Locate the cell with the specified text and output its [x, y] center coordinate. 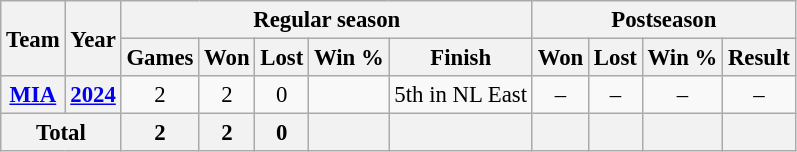
Team [33, 38]
5th in NL East [460, 95]
Result [760, 58]
Year [93, 38]
Regular season [326, 20]
2024 [93, 95]
Postseason [664, 20]
Total [61, 133]
MIA [33, 95]
Finish [460, 58]
Games [160, 58]
